Return [X, Y] of the center of cell containing provided text 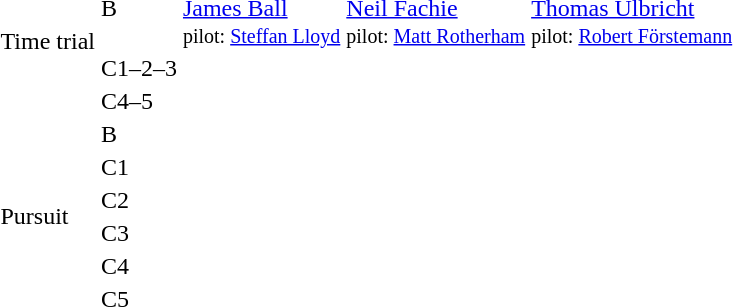
C1–2–3 [138, 68]
C2 [138, 200]
B [138, 134]
C1 [138, 167]
C4 [138, 266]
C3 [138, 233]
C4–5 [138, 101]
